Find where the given text appears and provide that cell's center as (X, Y) coordinate. 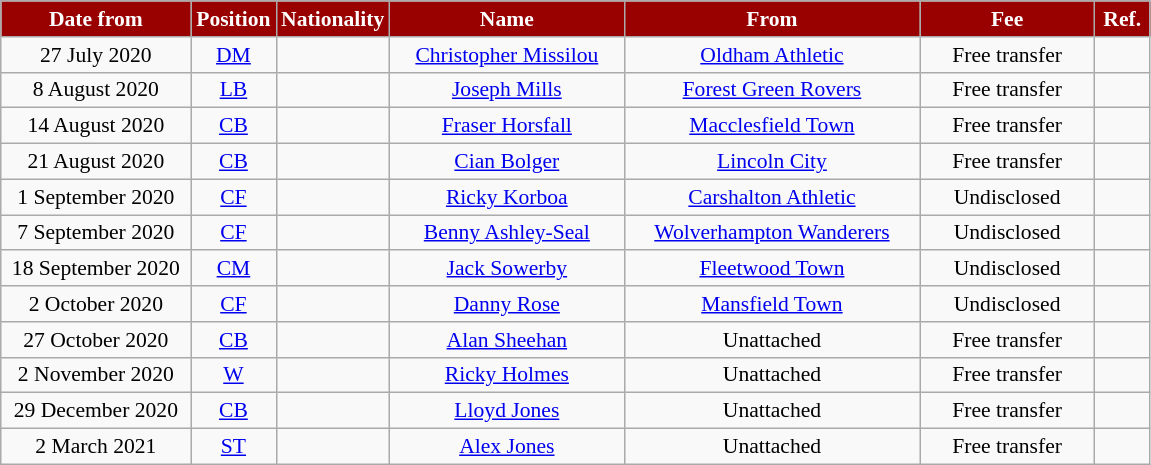
Ricky Holmes (506, 375)
Fee (1008, 19)
Lincoln City (772, 162)
Joseph Mills (506, 90)
2 November 2020 (96, 375)
Fleetwood Town (772, 269)
27 July 2020 (96, 55)
Ref. (1122, 19)
Cian Bolger (506, 162)
Fraser Horsfall (506, 126)
Danny Rose (506, 304)
2 October 2020 (96, 304)
Alan Sheehan (506, 340)
29 December 2020 (96, 411)
Jack Sowerby (506, 269)
14 August 2020 (96, 126)
From (772, 19)
27 October 2020 (96, 340)
Position (234, 19)
ST (234, 447)
2 March 2021 (96, 447)
21 August 2020 (96, 162)
LB (234, 90)
1 September 2020 (96, 197)
Carshalton Athletic (772, 197)
Nationality (332, 19)
Date from (96, 19)
8 August 2020 (96, 90)
Macclesfield Town (772, 126)
18 September 2020 (96, 269)
Wolverhampton Wanderers (772, 233)
Forest Green Rovers (772, 90)
Benny Ashley-Seal (506, 233)
CM (234, 269)
Oldham Athletic (772, 55)
Name (506, 19)
Lloyd Jones (506, 411)
Mansfield Town (772, 304)
7 September 2020 (96, 233)
Christopher Missilou (506, 55)
Ricky Korboa (506, 197)
W (234, 375)
Alex Jones (506, 447)
DM (234, 55)
